Locate the cell with the specified text and output its [X, Y] center coordinate. 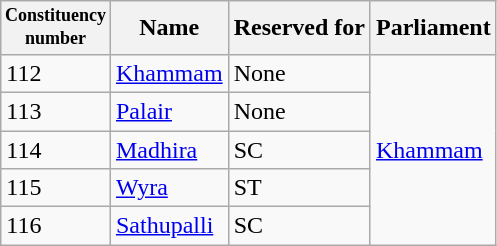
Reserved for [299, 28]
ST [299, 188]
Constituency number [56, 28]
Name [169, 28]
Sathupalli [169, 226]
114 [56, 150]
Palair [169, 111]
Madhira [169, 150]
Wyra [169, 188]
115 [56, 188]
113 [56, 111]
112 [56, 73]
Parliament [433, 28]
116 [56, 226]
